Capture the cell that displays the provided text and extract its (X, Y) central coordinate. 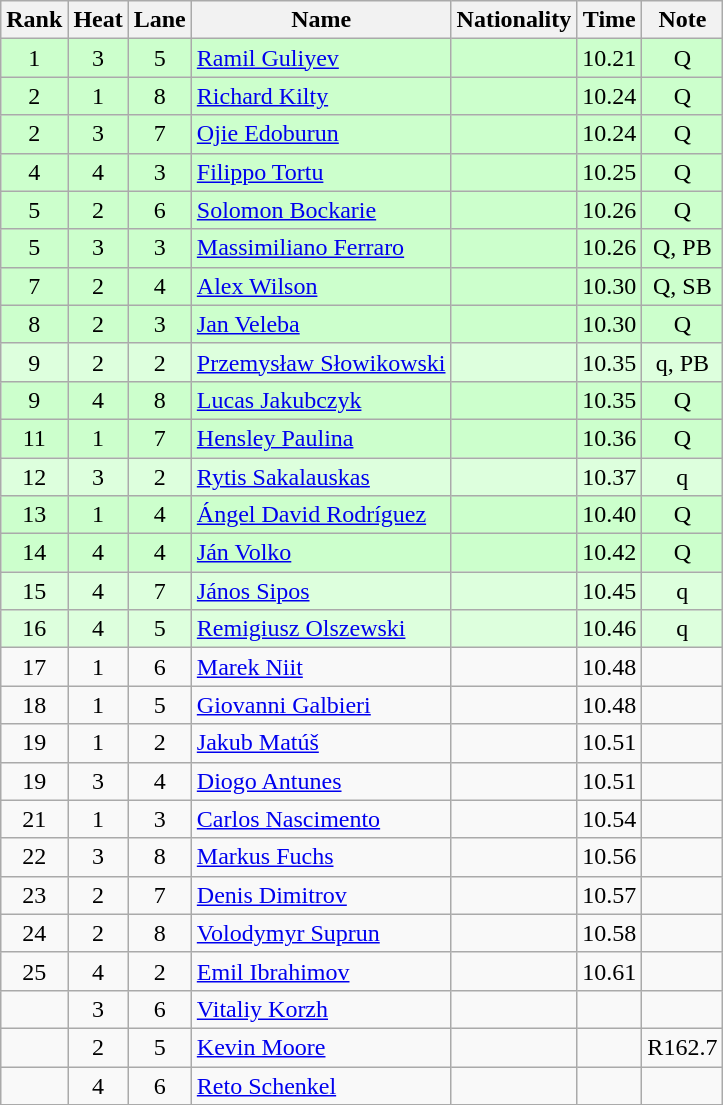
q, PB (682, 362)
Alex Wilson (321, 286)
Emil Ibrahimov (321, 971)
Volodymyr Suprun (321, 933)
Kevin Moore (321, 1047)
Jan Veleba (321, 324)
Massimiliano Ferraro (321, 248)
Rytis Sakalauskas (321, 477)
10.40 (610, 515)
Lane (160, 20)
Q, PB (682, 248)
Lucas Jakubczyk (321, 400)
10.37 (610, 477)
Diogo Antunes (321, 781)
10.45 (610, 591)
Ján Volko (321, 553)
Filippo Tortu (321, 172)
10.42 (610, 553)
10.36 (610, 438)
Markus Fuchs (321, 857)
Vitaliy Korzh (321, 1009)
11 (34, 438)
16 (34, 629)
10.61 (610, 971)
Carlos Nascimento (321, 819)
Name (321, 20)
22 (34, 857)
10.25 (610, 172)
Remigiusz Olszewski (321, 629)
21 (34, 819)
Przemysław Słowikowski (321, 362)
Nationality (514, 20)
12 (34, 477)
25 (34, 971)
János Sipos (321, 591)
Marek Niit (321, 667)
Hensley Paulina (321, 438)
Richard Kilty (321, 96)
18 (34, 705)
10.46 (610, 629)
23 (34, 895)
10.54 (610, 819)
R162.7 (682, 1047)
Rank (34, 20)
13 (34, 515)
10.57 (610, 895)
Time (610, 20)
Q, SB (682, 286)
10.56 (610, 857)
Ojie Edoburun (321, 134)
Ramil Guliyev (321, 58)
Denis Dimitrov (321, 895)
Reto Schenkel (321, 1085)
Jakub Matúš (321, 743)
24 (34, 933)
10.58 (610, 933)
Heat (98, 20)
10.21 (610, 58)
Ángel David Rodríguez (321, 515)
Note (682, 20)
14 (34, 553)
Solomon Bockarie (321, 210)
15 (34, 591)
17 (34, 667)
Giovanni Galbieri (321, 705)
